Extract the (x, y) coordinate from the center of the cell holding the provided text.  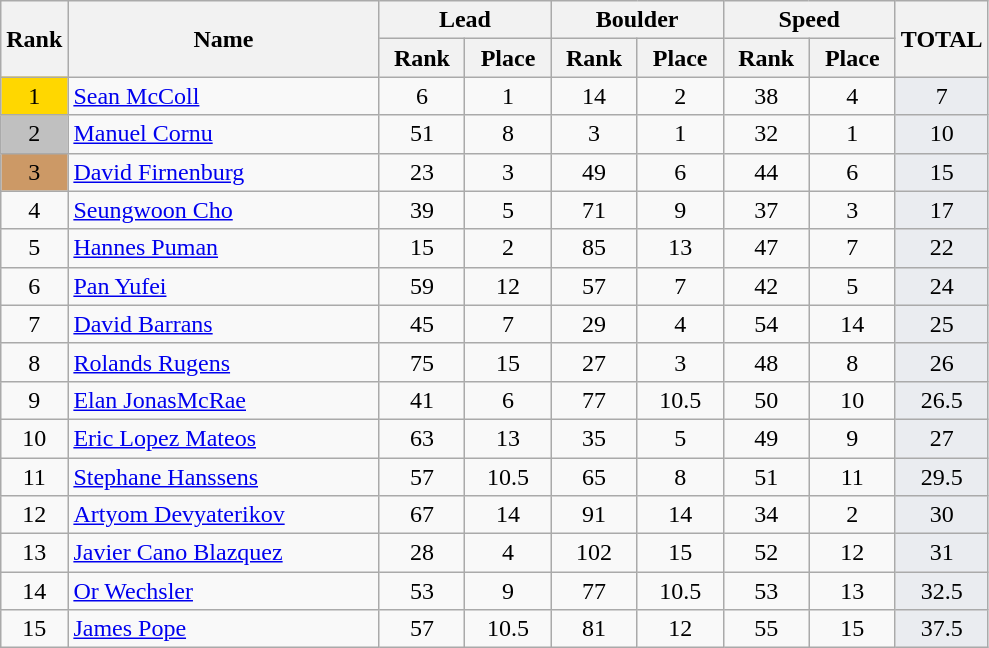
38 (766, 96)
45 (422, 324)
32 (766, 134)
91 (594, 515)
28 (422, 553)
David Barrans (224, 324)
63 (422, 438)
102 (594, 553)
Lead (465, 20)
Hannes Puman (224, 248)
Pan Yufei (224, 286)
23 (422, 172)
Elan JonasMcRae (224, 400)
Eric Lopez Mateos (224, 438)
32.5 (942, 591)
54 (766, 324)
Name (224, 39)
67 (422, 515)
39 (422, 210)
85 (594, 248)
Speed (809, 20)
Sean McColl (224, 96)
71 (594, 210)
Or Wechsler (224, 591)
42 (766, 286)
59 (422, 286)
Manuel Cornu (224, 134)
55 (766, 629)
65 (594, 477)
52 (766, 553)
Seungwoon Cho (224, 210)
30 (942, 515)
25 (942, 324)
22 (942, 248)
Stephane Hanssens (224, 477)
31 (942, 553)
48 (766, 362)
50 (766, 400)
David Firnenburg (224, 172)
17 (942, 210)
44 (766, 172)
35 (594, 438)
Javier Cano Blazquez (224, 553)
41 (422, 400)
47 (766, 248)
26.5 (942, 400)
24 (942, 286)
Artyom Devyaterikov (224, 515)
29.5 (942, 477)
37.5 (942, 629)
Boulder (637, 20)
James Pope (224, 629)
34 (766, 515)
TOTAL (942, 39)
26 (942, 362)
81 (594, 629)
Rolands Rugens (224, 362)
75 (422, 362)
37 (766, 210)
29 (594, 324)
